For the text-containing cell, return its midpoint in [x, y] coordinate format. 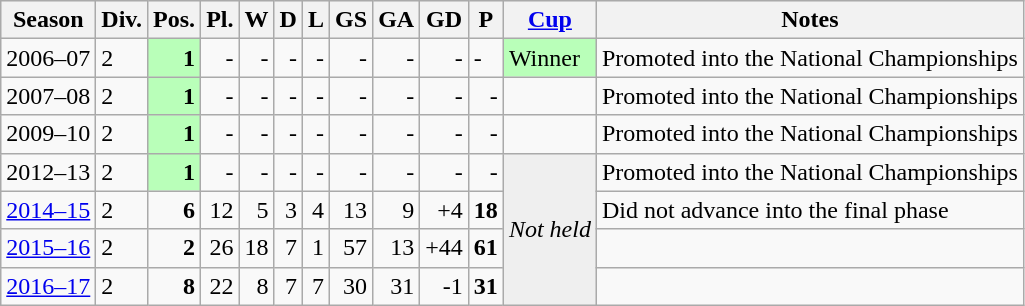
+4 [444, 210]
2015–16 [48, 248]
Did not advance into the final phase [810, 210]
Pos. [174, 20]
12 [220, 210]
26 [220, 248]
4 [316, 210]
+44 [444, 248]
-1 [444, 286]
Cup [550, 20]
Div. [122, 20]
GD [444, 20]
D [288, 20]
5 [256, 210]
2007–08 [48, 96]
57 [352, 248]
Pl. [220, 20]
61 [486, 248]
W [256, 20]
Winner [550, 58]
GS [352, 20]
2012–13 [48, 172]
Not held [550, 229]
2006–07 [48, 58]
P [486, 20]
Notes [810, 20]
30 [352, 286]
2016–17 [48, 286]
2014–15 [48, 210]
2009–10 [48, 134]
Season [48, 20]
GA [396, 20]
22 [220, 286]
6 [174, 210]
3 [288, 210]
9 [396, 210]
L [316, 20]
